Locate the cell with the specified text and output its [X, Y] center coordinate. 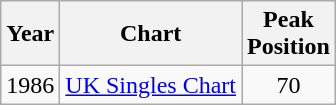
1986 [30, 85]
UK Singles Chart [151, 85]
70 [289, 85]
PeakPosition [289, 34]
Year [30, 34]
Chart [151, 34]
